Provide the (x, y) coordinate of the cell's center where the given text is located.  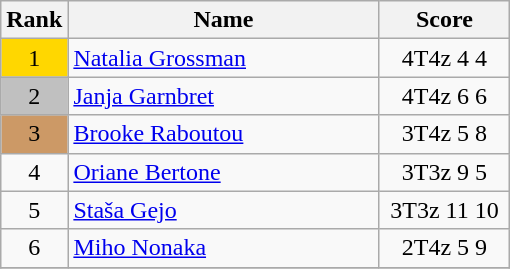
Natalia Grossman (224, 58)
Janja Garnbret (224, 96)
Rank (34, 20)
3 (34, 134)
3T3z 9 5 (444, 172)
4T4z 4 4 (444, 58)
Miho Nonaka (224, 248)
4T4z 6 6 (444, 96)
3T4z 5 8 (444, 134)
1 (34, 58)
Brooke Raboutou (224, 134)
Score (444, 20)
Name (224, 20)
6 (34, 248)
2 (34, 96)
4 (34, 172)
Staša Gejo (224, 210)
5 (34, 210)
3T3z 11 10 (444, 210)
2T4z 5 9 (444, 248)
Oriane Bertone (224, 172)
